For the text-containing cell, return its midpoint in [X, Y] coordinate format. 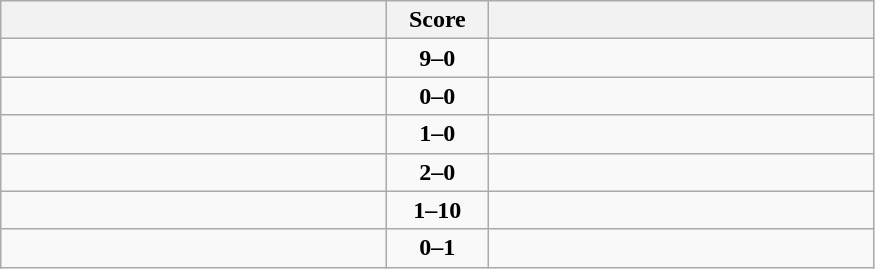
Score [438, 20]
9–0 [438, 58]
0–0 [438, 96]
2–0 [438, 172]
1–0 [438, 134]
1–10 [438, 210]
0–1 [438, 248]
